Search for the cell housing the specified text and yield its [X, Y] center coordinate. 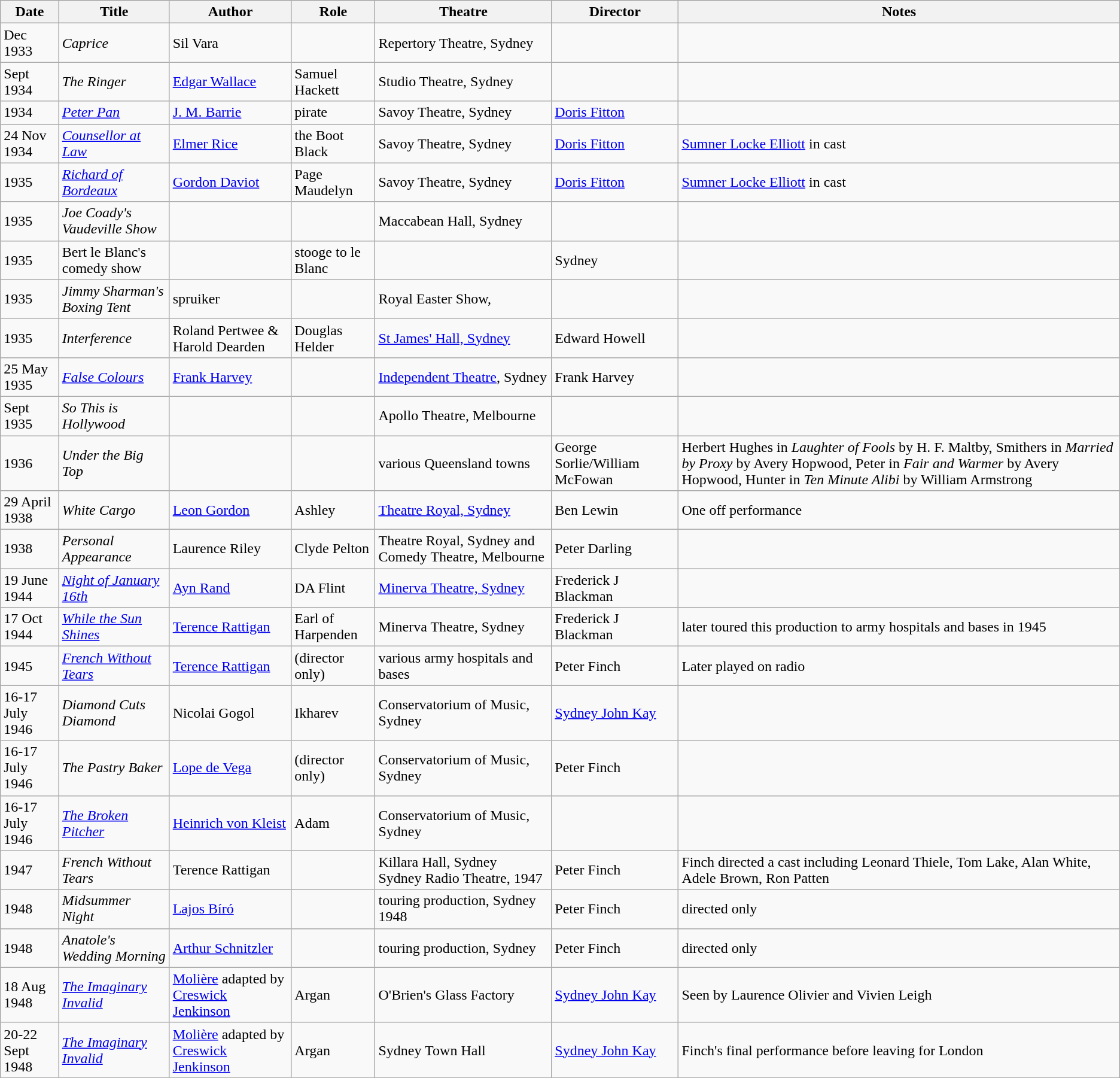
Richard of Bordeaux [114, 182]
stooge to le Blanc [333, 260]
25 May 1935 [30, 377]
Theatre [463, 12]
18 Aug 1948 [30, 995]
Title [114, 12]
20-22 Sept 1948 [30, 1050]
Sept 1935 [30, 415]
Arthur Schnitzler [230, 948]
White Cargo [114, 510]
Elmer Rice [230, 144]
So This is Hollywood [114, 415]
19 June 1944 [30, 588]
Ayn Rand [230, 588]
One off performance [899, 510]
Peter Pan [114, 113]
Theatre Royal, Sydney and Comedy Theatre, Melbourne [463, 549]
Samuel Hackett [333, 81]
J. M. Barrie [230, 113]
Heinrich von Kleist [230, 823]
the Boot Black [333, 144]
1938 [30, 549]
Caprice [114, 43]
Edward Howell [615, 338]
Leon Gordon [230, 510]
Seen by Laurence Olivier and Vivien Leigh [899, 995]
Sydney Town Hall [463, 1050]
various Queensland towns [463, 463]
Maccabean Hall, Sydney [463, 221]
Notes [899, 12]
1934 [30, 113]
29 April 1938 [30, 510]
Ben Lewin [615, 510]
Lajos Bíró [230, 909]
24 Nov 1934 [30, 144]
Author [230, 12]
Independent Theatre, Sydney [463, 377]
The Ringer [114, 81]
Bert le Blanc's comedy show [114, 260]
Director [615, 12]
Killara Hall, SydneySydney Radio Theatre, 1947 [463, 870]
Laurence Riley [230, 549]
Night of January 16th [114, 588]
later toured this production to army hospitals and bases in 1945 [899, 627]
Clyde Pelton [333, 549]
Diamond Cuts Diamond [114, 713]
Edgar Wallace [230, 81]
Finch directed a cast including Leonard Thiele, Tom Lake, Alan White, Adele Brown, Ron Patten [899, 870]
Lope de Vega [230, 768]
While the Sun Shines [114, 627]
Midsummer Night [114, 909]
pirate [333, 113]
Interference [114, 338]
The Broken Pitcher [114, 823]
Sil Vara [230, 43]
touring production, Sydney [463, 948]
Repertory Theatre, Sydney [463, 43]
Theatre Royal, Sydney [463, 510]
Nicolai Gogol [230, 713]
Sydney [615, 260]
Joe Coady's Vaudeville Show [114, 221]
Jimmy Sharman's Boxing Tent [114, 299]
1936 [30, 463]
17 Oct 1944 [30, 627]
Dec 1933 [30, 43]
DA Flint [333, 588]
various army hospitals and bases [463, 666]
Finch's final performance before leaving for London [899, 1050]
Later played on radio [899, 666]
Apollo Theatre, Melbourne [463, 415]
Date [30, 12]
Anatole's Wedding Morning [114, 948]
Personal Appearance [114, 549]
Sept 1934 [30, 81]
Adam [333, 823]
Counsellor at Law [114, 144]
Ikharev [333, 713]
Douglas Helder [333, 338]
George Sorlie/William McFowan [615, 463]
Royal Easter Show, [463, 299]
Under the Big Top [114, 463]
1947 [30, 870]
The Pastry Baker [114, 768]
Page Maudelyn [333, 182]
St James' Hall, Sydney [463, 338]
False Colours [114, 377]
1945 [30, 666]
Studio Theatre, Sydney [463, 81]
Roland Pertwee & Harold Dearden [230, 338]
Role [333, 12]
Gordon Daviot [230, 182]
Earl of Harpenden [333, 627]
Peter Darling [615, 549]
touring production, Sydney 1948 [463, 909]
Ashley [333, 510]
O'Brien's Glass Factory [463, 995]
spruiker [230, 299]
